Capture the cell that displays the provided text and extract its [x, y] central coordinate. 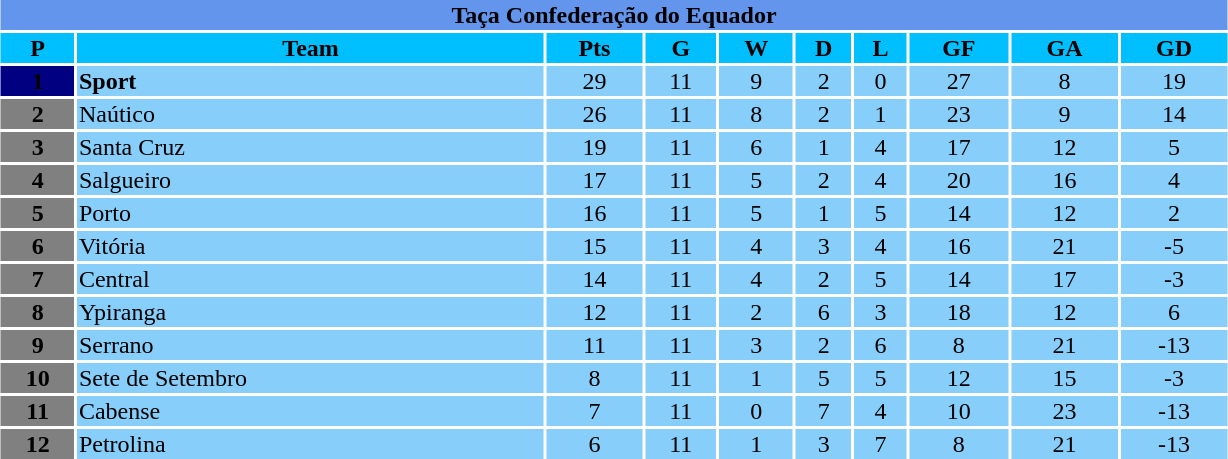
-5 [1174, 246]
29 [594, 81]
Cabense [310, 411]
Santa Cruz [310, 147]
Team [310, 48]
W [756, 48]
20 [958, 180]
26 [594, 114]
P [38, 48]
18 [958, 312]
Porto [310, 213]
GD [1174, 48]
L [880, 48]
GA [1064, 48]
Serrano [310, 345]
Sete de Setembro [310, 378]
Vitória [310, 246]
Ypiranga [310, 312]
Pts [594, 48]
Taça Confederação do Equador [614, 15]
Petrolina [310, 444]
D [824, 48]
Salgueiro [310, 180]
Sport [310, 81]
G [680, 48]
Central [310, 279]
GF [958, 48]
27 [958, 81]
Naútico [310, 114]
